Return the (X, Y) coordinate for the center point of the cell that contains the specified text.  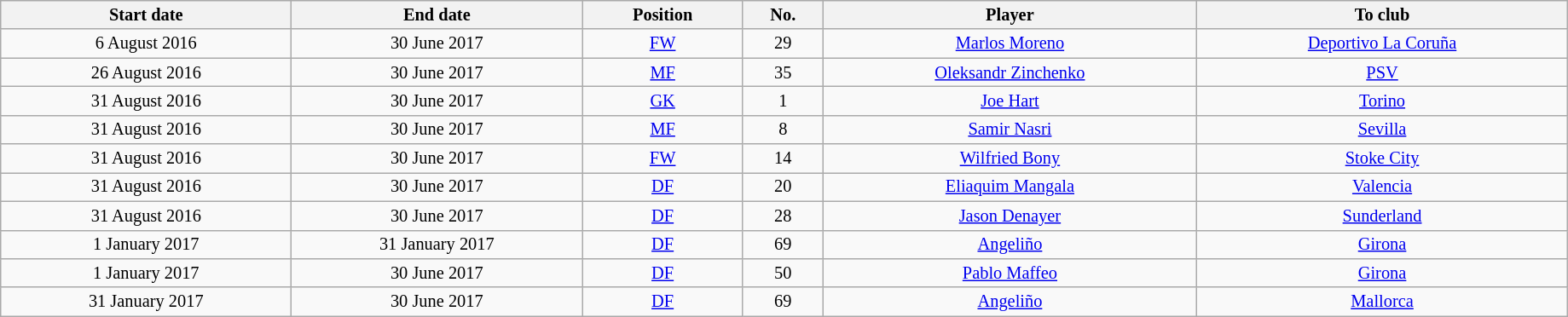
Torino (1383, 101)
Wilfried Bony (1010, 158)
8 (783, 130)
14 (783, 158)
No. (783, 14)
Valencia (1383, 187)
To club (1383, 14)
End date (437, 14)
28 (783, 216)
Mallorca (1383, 302)
Start date (147, 14)
Sunderland (1383, 216)
6 August 2016 (147, 43)
50 (783, 273)
Marlos Moreno (1010, 43)
Samir Nasri (1010, 130)
Position (663, 14)
Jason Denayer (1010, 216)
26 August 2016 (147, 72)
Oleksandr Zinchenko (1010, 72)
Stoke City (1383, 158)
35 (783, 72)
GK (663, 101)
29 (783, 43)
Eliaquim Mangala (1010, 187)
Joe Hart (1010, 101)
Deportivo La Coruña (1383, 43)
Sevilla (1383, 130)
Pablo Maffeo (1010, 273)
1 (783, 101)
20 (783, 187)
Player (1010, 14)
PSV (1383, 72)
